Scan for the cell matching the given text and deliver its [X, Y] coordinate at center. 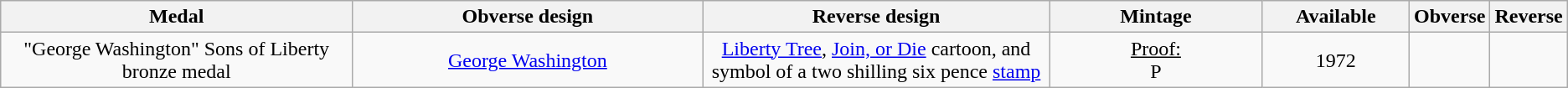
Available [1336, 17]
Mintage [1156, 17]
Medal [177, 17]
Obverse design [528, 17]
Obverse [1450, 17]
1972 [1336, 60]
Liberty Tree, Join, or Die cartoon, and symbol of a two shilling six pence stamp [876, 60]
Proof: P [1156, 60]
"George Washington" Sons of Liberty bronze medal [177, 60]
George Washington [528, 60]
Reverse [1529, 17]
Reverse design [876, 17]
